Return the [x, y] coordinate for the center point of the cell that contains the specified text.  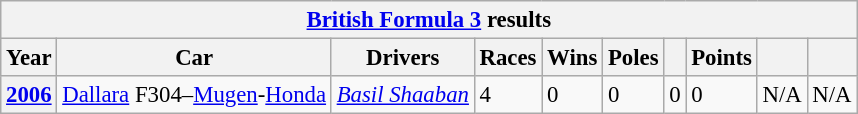
Drivers [402, 58]
Poles [634, 58]
British Formula 3 results [429, 20]
Basil Shaaban [402, 95]
Car [194, 58]
Dallara F304–Mugen-Honda [194, 95]
Points [722, 58]
4 [508, 95]
2006 [29, 95]
Races [508, 58]
Wins [572, 58]
Year [29, 58]
